Output the (x, y) coordinate of the center of the cell containing the given text.  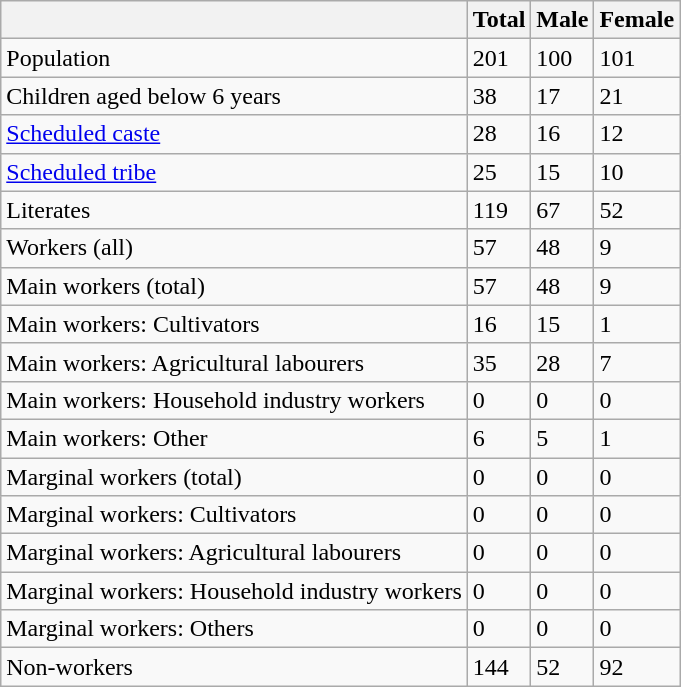
6 (499, 438)
Marginal workers (total) (234, 477)
12 (637, 134)
Scheduled tribe (234, 172)
119 (499, 210)
10 (637, 172)
Scheduled caste (234, 134)
35 (499, 362)
Total (499, 20)
100 (562, 58)
101 (637, 58)
Marginal workers: Others (234, 629)
17 (562, 96)
Female (637, 20)
Main workers: Household industry workers (234, 400)
Workers (all) (234, 248)
21 (637, 96)
5 (562, 438)
144 (499, 667)
Main workers: Cultivators (234, 324)
Main workers: Other (234, 438)
67 (562, 210)
Marginal workers: Household industry workers (234, 591)
92 (637, 667)
Non-workers (234, 667)
7 (637, 362)
Main workers (total) (234, 286)
Children aged below 6 years (234, 96)
Main workers: Agricultural labourers (234, 362)
Population (234, 58)
Male (562, 20)
25 (499, 172)
Marginal workers: Cultivators (234, 515)
Literates (234, 210)
38 (499, 96)
201 (499, 58)
Marginal workers: Agricultural labourers (234, 553)
